For the text-containing cell, return its midpoint in [x, y] coordinate format. 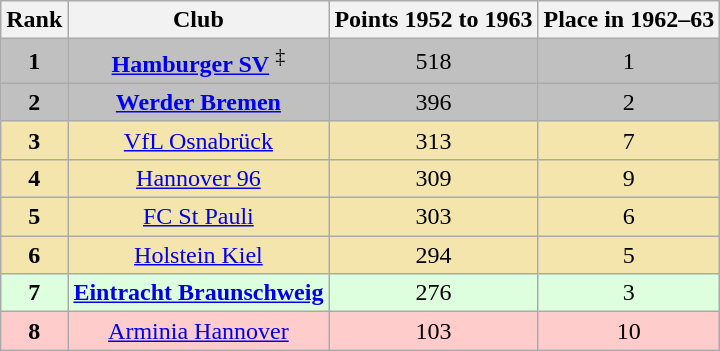
313 [434, 140]
309 [434, 178]
Points 1952 to 1963 [434, 20]
Eintracht Braunschweig [198, 293]
Werder Bremen [198, 102]
294 [434, 255]
396 [434, 102]
Place in 1962–63 [629, 20]
VfL Osnabrück [198, 140]
Rank [34, 20]
276 [434, 293]
Club [198, 20]
10 [629, 331]
Holstein Kiel [198, 255]
9 [629, 178]
Arminia Hannover [198, 331]
303 [434, 217]
FC St Pauli [198, 217]
8 [34, 331]
Hannover 96 [198, 178]
103 [434, 331]
4 [34, 178]
518 [434, 62]
Hamburger SV ‡ [198, 62]
